Capture the cell that displays the provided text and extract its [X, Y] central coordinate. 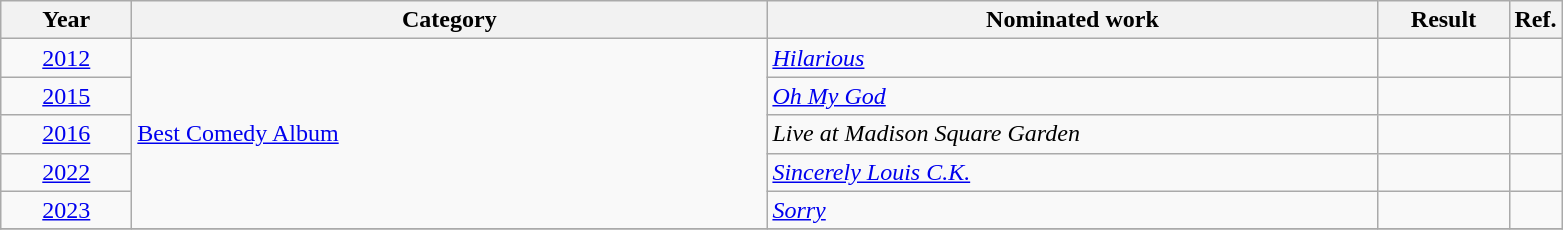
Category [450, 20]
2015 [66, 96]
2023 [66, 210]
Sincerely Louis C.K. [1072, 172]
Year [66, 20]
2022 [66, 172]
Ref. [1536, 20]
2012 [66, 58]
Result [1444, 20]
Live at Madison Square Garden [1072, 134]
Sorry [1072, 210]
2016 [66, 134]
Best Comedy Album [450, 134]
Hilarious [1072, 58]
Nominated work [1072, 20]
Oh My God [1072, 96]
